Search for the cell housing the specified text and yield its (x, y) center coordinate. 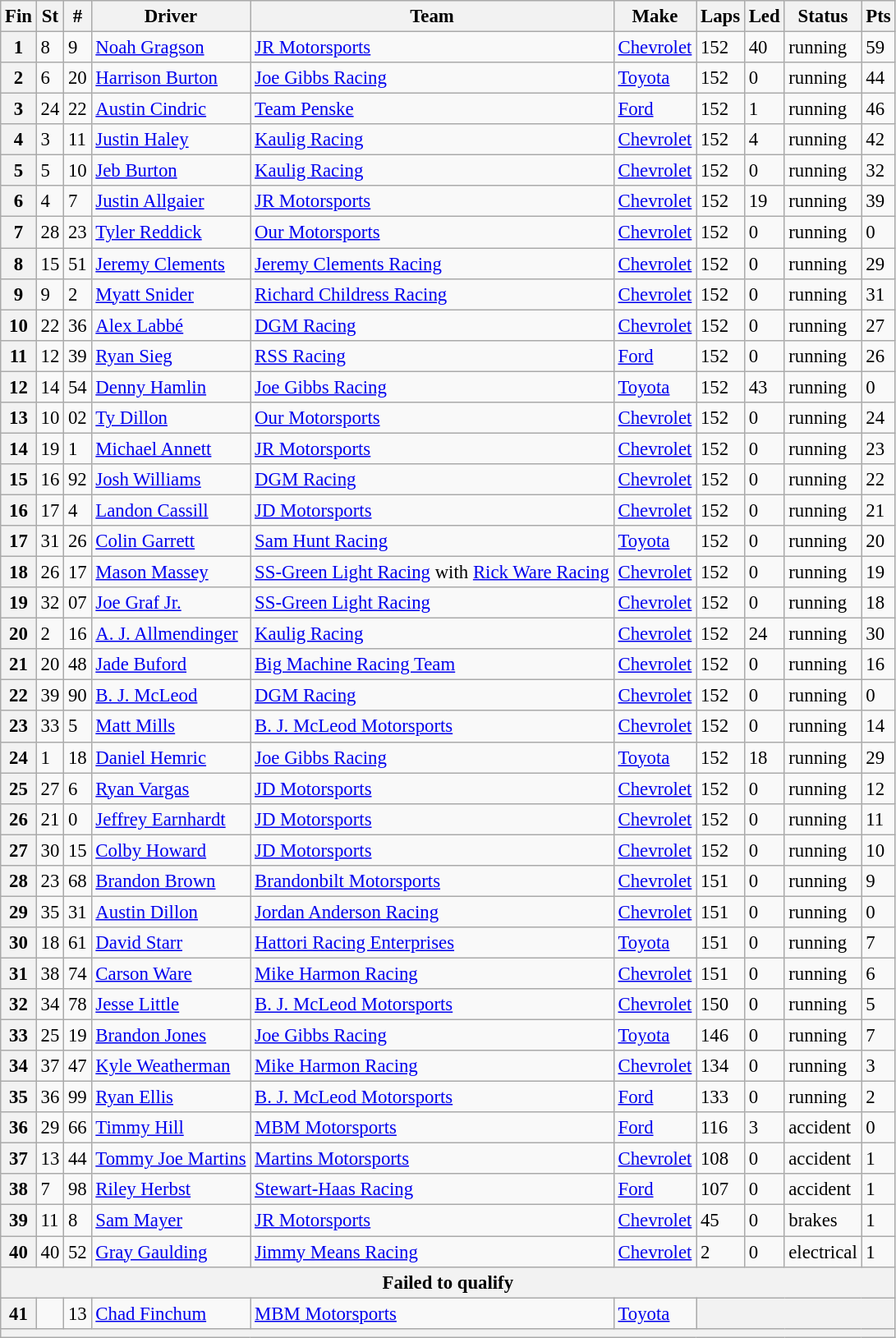
46 (879, 109)
Team (432, 16)
Jordan Anderson Racing (432, 912)
52 (77, 1252)
07 (77, 603)
# (77, 16)
92 (77, 480)
41 (19, 1313)
St (49, 16)
Brandonbilt Motorsports (432, 881)
54 (77, 387)
Tyler Reddick (171, 232)
48 (77, 664)
Jade Buford (171, 664)
brakes (823, 1221)
SS-Green Light Racing with Rick Ware Racing (432, 572)
Richard Childress Racing (432, 294)
Hattori Racing Enterprises (432, 943)
Colby Howard (171, 850)
59 (879, 48)
Martins Motorsports (432, 1159)
Josh Williams (171, 480)
116 (721, 1128)
47 (77, 1066)
Timmy Hill (171, 1128)
Myatt Snider (171, 294)
Status (823, 16)
107 (721, 1190)
90 (77, 696)
RSS Racing (432, 356)
61 (77, 943)
Jeffrey Earnhardt (171, 819)
Ryan Vargas (171, 789)
150 (721, 1005)
Tommy Joe Martins (171, 1159)
Brandon Brown (171, 881)
66 (77, 1128)
Sam Mayer (171, 1221)
Daniel Hemric (171, 757)
45 (721, 1221)
Big Machine Racing Team (432, 664)
Harrison Burton (171, 78)
Sam Hunt Racing (432, 541)
Laps (721, 16)
134 (721, 1066)
Landon Cassill (171, 510)
B. J. McLeod (171, 696)
Led (764, 16)
Team Penske (432, 109)
Brandon Jones (171, 1036)
Gray Gaulding (171, 1252)
Austin Cindric (171, 109)
Joe Graf Jr. (171, 603)
Jimmy Means Racing (432, 1252)
Stewart-Haas Racing (432, 1190)
Ty Dillon (171, 418)
Justin Allgaier (171, 201)
Jeremy Clements Racing (432, 264)
78 (77, 1005)
133 (721, 1097)
Denny Hamlin (171, 387)
51 (77, 264)
Austin Dillon (171, 912)
Driver (171, 16)
Riley Herbst (171, 1190)
108 (721, 1159)
Pts (879, 16)
146 (721, 1036)
Failed to qualify (448, 1282)
Kyle Weatherman (171, 1066)
Jeremy Clements (171, 264)
Ryan Ellis (171, 1097)
42 (879, 140)
Make (655, 16)
Colin Garrett (171, 541)
Mason Massey (171, 572)
Jesse Little (171, 1005)
Alex Labbé (171, 325)
Carson Ware (171, 973)
74 (77, 973)
Michael Annett (171, 448)
Fin (19, 16)
68 (77, 881)
02 (77, 418)
Chad Finchum (171, 1313)
Jeb Burton (171, 171)
electrical (823, 1252)
43 (764, 387)
Noah Gragson (171, 48)
Justin Haley (171, 140)
A. J. Allmendinger (171, 634)
SS-Green Light Racing (432, 603)
David Starr (171, 943)
99 (77, 1097)
Ryan Sieg (171, 356)
Matt Mills (171, 727)
98 (77, 1190)
